Determine the (x, y) coordinate at the center of the cell enclosing the given text.  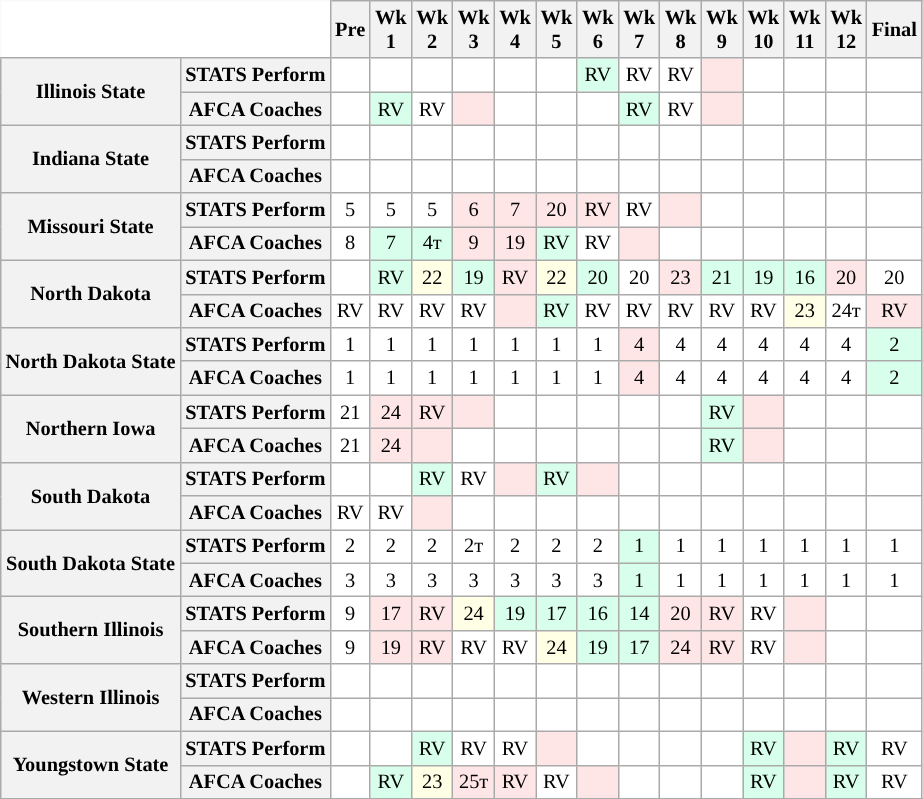
Wk12 (846, 29)
Final (894, 29)
Wk10 (764, 29)
Wk6 (598, 29)
Southern Illinois (91, 630)
South Dakota State (91, 562)
Missouri State (91, 226)
6 (474, 210)
Northern Iowa (91, 428)
24т (846, 311)
Wk11 (804, 29)
Wk4 (514, 29)
South Dakota (91, 496)
Wk9 (722, 29)
14 (638, 613)
Wk1 (390, 29)
Youngstown State (91, 764)
Wk8 (680, 29)
Illinois State (91, 92)
8 (350, 243)
Wk5 (556, 29)
North Dakota (91, 294)
25т (474, 782)
Indiana State (91, 158)
Wk3 (474, 29)
Wk2 (432, 29)
Western Illinois (91, 698)
4т (432, 243)
Pre (350, 29)
Wk7 (638, 29)
North Dakota State (91, 360)
2т (474, 546)
